Identify which cell holds the provided text, then report its [X, Y] central coordinate. 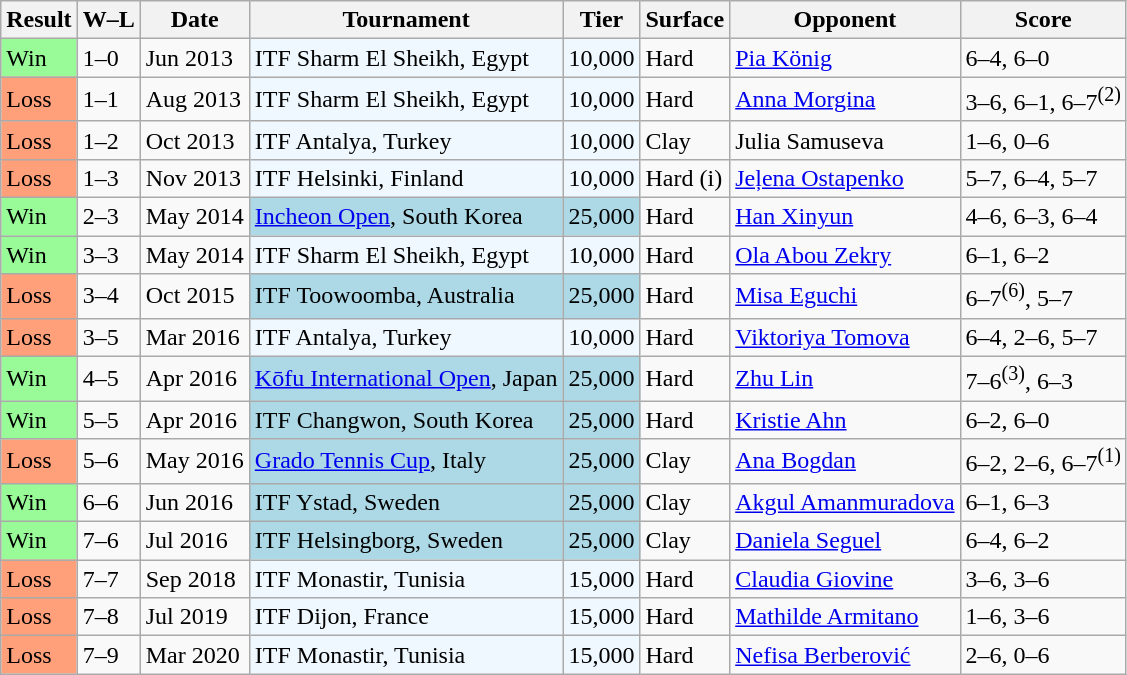
May 2016 [194, 462]
1–6, 3–6 [1043, 617]
5–6 [108, 462]
Aug 2013 [194, 100]
3–4 [108, 296]
6–1, 6–3 [1043, 502]
Nov 2013 [194, 178]
7–7 [108, 579]
W–L [108, 20]
2–6, 0–6 [1043, 655]
3–6, 6–1, 6–7(2) [1043, 100]
Zhu Lin [845, 378]
Surface [685, 20]
ITF Helsinki, Finland [406, 178]
5–7, 6–4, 5–7 [1043, 178]
Date [194, 20]
6–2, 2–6, 6–7(1) [1043, 462]
1–0 [108, 58]
ITF Changwon, South Korea [406, 420]
Han Xinyun [845, 217]
Mar 2020 [194, 655]
Akgul Amanmuradova [845, 502]
3–3 [108, 255]
Viktoriya Tomova [845, 337]
6–6 [108, 502]
Score [1043, 20]
6–4, 6–2 [1043, 541]
4–5 [108, 378]
7–6(3), 6–3 [1043, 378]
ITF Helsingborg, Sweden [406, 541]
3–5 [108, 337]
Daniela Seguel [845, 541]
6–7(6), 5–7 [1043, 296]
6–4, 2–6, 5–7 [1043, 337]
1–2 [108, 140]
Misa Eguchi [845, 296]
Kristie Ahn [845, 420]
Result [39, 20]
6–4, 6–0 [1043, 58]
7–8 [108, 617]
Incheon Open, South Korea [406, 217]
Nefisa Berberović [845, 655]
Tier [602, 20]
Mar 2016 [194, 337]
7–9 [108, 655]
1–1 [108, 100]
Claudia Giovine [845, 579]
Grado Tennis Cup, Italy [406, 462]
ITF Toowoomba, Australia [406, 296]
4–6, 6–3, 6–4 [1043, 217]
Oct 2013 [194, 140]
Anna Morgina [845, 100]
2–3 [108, 217]
Ola Abou Zekry [845, 255]
Jeļena Ostapenko [845, 178]
ITF Ystad, Sweden [406, 502]
Mathilde Armitano [845, 617]
Jul 2019 [194, 617]
7–6 [108, 541]
3–6, 3–6 [1043, 579]
Jun 2013 [194, 58]
Oct 2015 [194, 296]
Kōfu International Open, Japan [406, 378]
Pia König [845, 58]
Julia Samuseva [845, 140]
Hard (i) [685, 178]
6–2, 6–0 [1043, 420]
5–5 [108, 420]
Ana Bogdan [845, 462]
Sep 2018 [194, 579]
Jun 2016 [194, 502]
ITF Dijon, France [406, 617]
6–1, 6–2 [1043, 255]
Tournament [406, 20]
Opponent [845, 20]
1–6, 0–6 [1043, 140]
1–3 [108, 178]
Jul 2016 [194, 541]
